For the text-containing cell, return its midpoint in [X, Y] coordinate format. 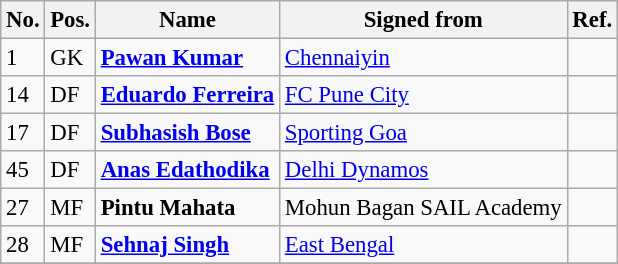
Pawan Kumar [187, 58]
14 [23, 95]
Sehnaj Singh [187, 245]
1 [23, 58]
Pos. [70, 20]
Signed from [424, 20]
Ref. [592, 20]
Chennaiyin [424, 58]
27 [23, 208]
Pintu Mahata [187, 208]
17 [23, 133]
Anas Edathodika [187, 170]
GK [70, 58]
28 [23, 245]
Delhi Dynamos [424, 170]
East Bengal [424, 245]
45 [23, 170]
Name [187, 20]
FC Pune City [424, 95]
Sporting Goa [424, 133]
Mohun Bagan SAIL Academy [424, 208]
Eduardo Ferreira [187, 95]
No. [23, 20]
Subhasish Bose [187, 133]
